Find where the given text appears and provide that cell's center as [X, Y] coordinate. 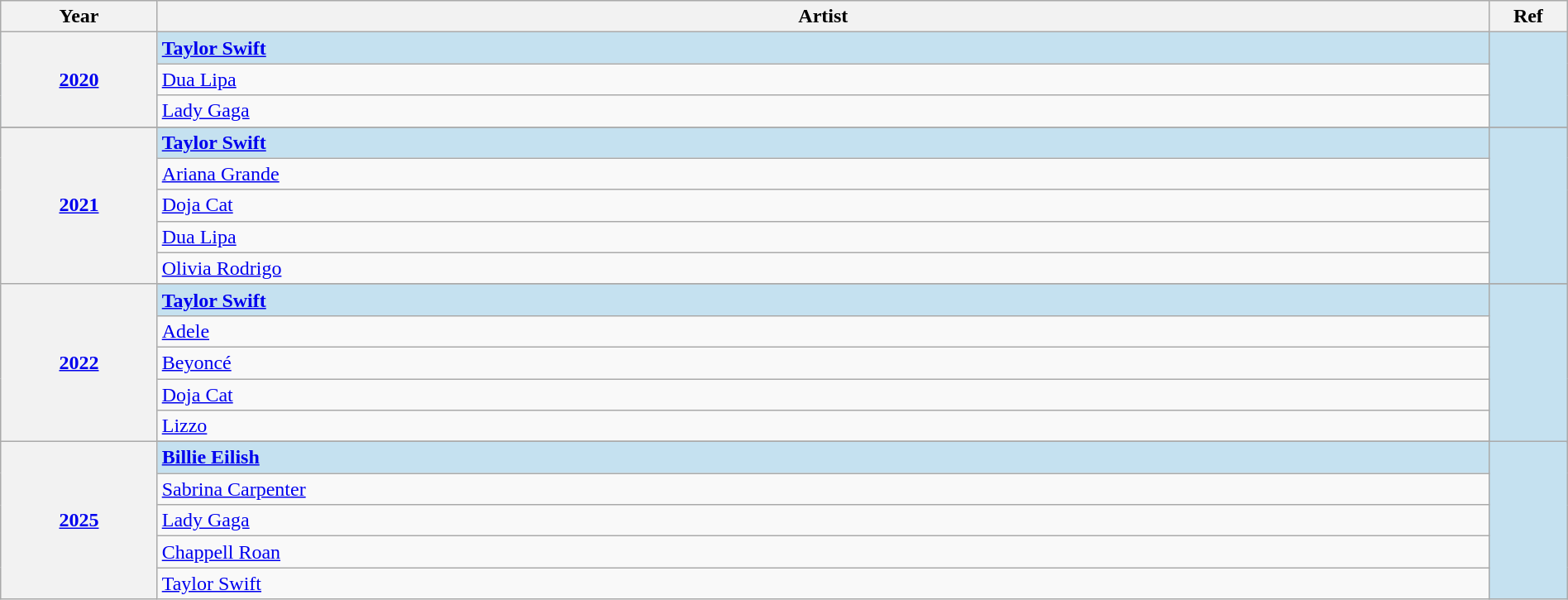
Billie Eilish [823, 458]
Olivia Rodrigo [823, 268]
Sabrina Carpenter [823, 489]
Adele [823, 331]
Year [79, 17]
2021 [79, 205]
Chappell Roan [823, 552]
Beyoncé [823, 362]
2025 [79, 521]
Ref [1528, 17]
Artist [823, 17]
Ariana Grande [823, 174]
Lizzo [823, 426]
2020 [79, 79]
2022 [79, 362]
